Scan for the cell matching the given text and deliver its [X, Y] coordinate at center. 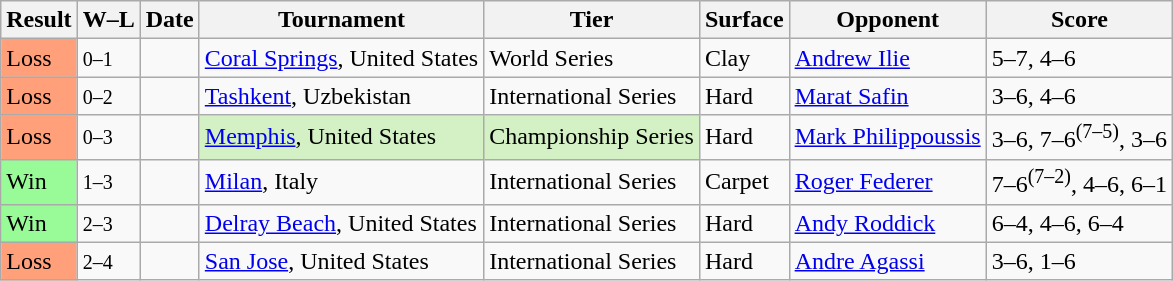
5–7, 4–6 [1079, 58]
Roger Federer [888, 182]
0–1 [108, 58]
Tournament [341, 20]
World Series [592, 58]
Mark Philippoussis [888, 138]
2–4 [108, 261]
Memphis, United States [341, 138]
Carpet [744, 182]
Surface [744, 20]
W–L [108, 20]
Marat Safin [888, 96]
7–6(7–2), 4–6, 6–1 [1079, 182]
Result [39, 20]
2–3 [108, 223]
Coral Springs, United States [341, 58]
Milan, Italy [341, 182]
Tashkent, Uzbekistan [341, 96]
Andrew Ilie [888, 58]
Tier [592, 20]
Andy Roddick [888, 223]
3–6, 1–6 [1079, 261]
Delray Beach, United States [341, 223]
Championship Series [592, 138]
0–3 [108, 138]
1–3 [108, 182]
3–6, 4–6 [1079, 96]
Clay [744, 58]
Score [1079, 20]
Date [170, 20]
3–6, 7–6(7–5), 3–6 [1079, 138]
6–4, 4–6, 6–4 [1079, 223]
Andre Agassi [888, 261]
Opponent [888, 20]
0–2 [108, 96]
San Jose, United States [341, 261]
